Scan for the cell matching the given text and deliver its [x, y] coordinate at center. 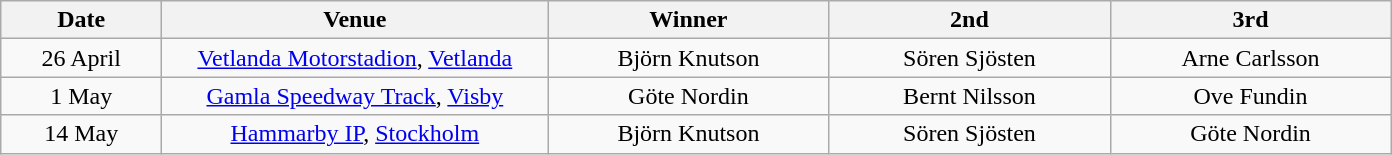
Hammarby IP, Stockholm [355, 134]
14 May [82, 134]
Bernt Nilsson [970, 96]
Venue [355, 20]
2nd [970, 20]
Vetlanda Motorstadion, Vetlanda [355, 58]
Winner [688, 20]
1 May [82, 96]
Date [82, 20]
3rd [1250, 20]
Ove Fundin [1250, 96]
Arne Carlsson [1250, 58]
Gamla Speedway Track, Visby [355, 96]
26 April [82, 58]
